Locate the cell with the specified text and output its (x, y) center coordinate. 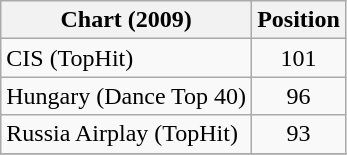
Russia Airplay (TopHit) (126, 134)
CIS (TopHit) (126, 58)
101 (299, 58)
Chart (2009) (126, 20)
Position (299, 20)
Hungary (Dance Top 40) (126, 96)
96 (299, 96)
93 (299, 134)
